Provide the [x, y] coordinate of the cell's center where the given text is located.  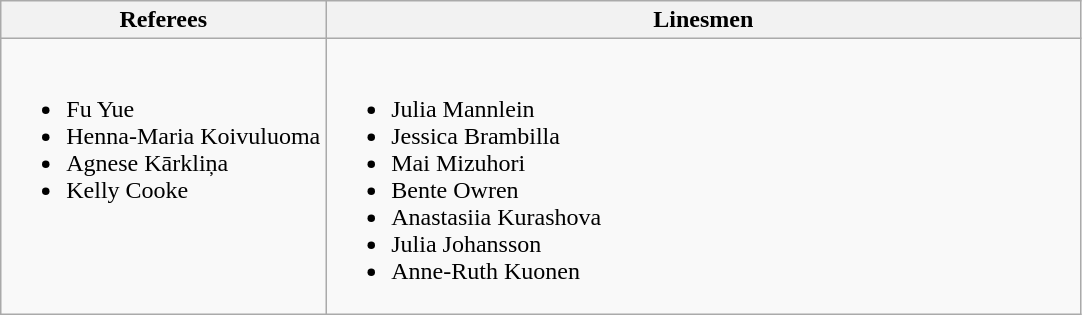
Julia Mannlein Jessica Brambilla Mai Mizuhori Bente Owren Anastasiia Kurashova Julia Johansson Anne-Ruth Kuonen [704, 176]
Referees [164, 20]
Linesmen [704, 20]
Fu Yue Henna-Maria Koivuluoma Agnese Kārkliņa Kelly Cooke [164, 176]
